For the text-containing cell, return its midpoint in (X, Y) coordinate format. 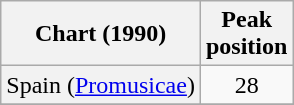
28 (246, 85)
Chart (1990) (101, 34)
Spain (Promusicae) (101, 85)
Peakposition (246, 34)
